Extract the (x, y) coordinate from the center of the cell holding the provided text.  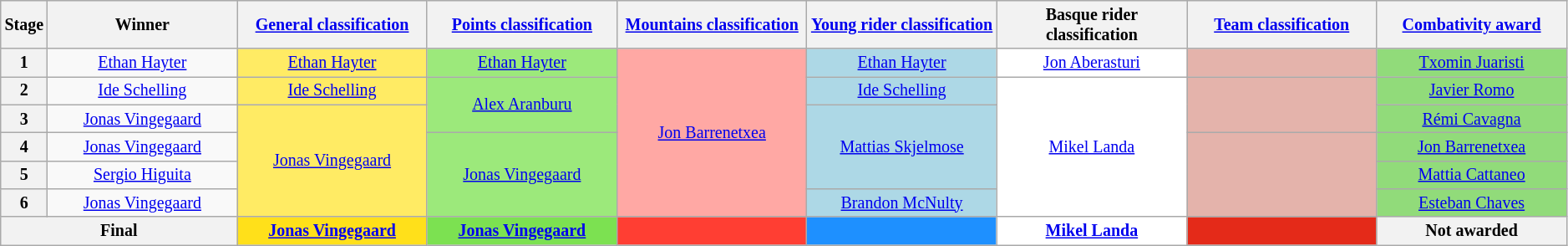
Not awarded (1472, 231)
6 (24, 202)
Mountains classification (712, 25)
Mattias Skjelmose (902, 146)
General classification (332, 25)
Sergio Higuita (142, 174)
1 (24, 64)
2 (24, 90)
Rémi Cavagna (1472, 119)
5 (24, 174)
Txomin Juaristi (1472, 64)
Team classification (1281, 25)
Brandon McNulty (902, 202)
Jon Aberasturi (1091, 64)
Basque rider classification (1091, 25)
Alex Aranburu (521, 105)
Combativity award (1472, 25)
Mattia Cattaneo (1472, 174)
Stage (24, 25)
Javier Romo (1472, 90)
Final (119, 231)
Young rider classification (902, 25)
Points classification (521, 25)
3 (24, 119)
Winner (142, 25)
Esteban Chaves (1472, 202)
4 (24, 147)
